For the text-containing cell, return its midpoint in [x, y] coordinate format. 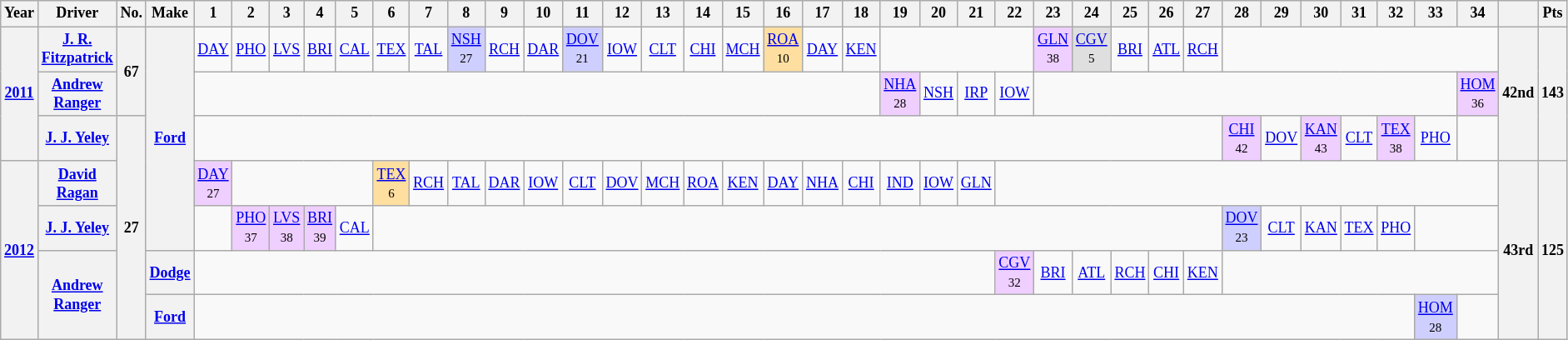
143 [1553, 93]
NHA28 [900, 94]
23 [1053, 13]
125 [1553, 250]
18 [861, 13]
Pts [1553, 13]
29 [1282, 13]
TEX38 [1396, 138]
42nd [1519, 93]
KAN [1321, 228]
KAN43 [1321, 138]
14 [703, 13]
7 [429, 13]
LVS38 [286, 228]
HOM36 [1477, 94]
DOV23 [1242, 228]
NHA [823, 183]
David Ragan [77, 183]
9 [505, 13]
PHO37 [251, 228]
ROA10 [783, 49]
2012 [20, 250]
No. [132, 13]
HOM28 [1436, 317]
13 [663, 13]
19 [900, 13]
DAY27 [213, 183]
6 [391, 13]
ROA [703, 183]
12 [622, 13]
TEX6 [391, 183]
15 [743, 13]
Driver [77, 13]
30 [1321, 13]
22 [1014, 13]
43rd [1519, 250]
CGV5 [1091, 49]
8 [466, 13]
26 [1167, 13]
5 [355, 13]
IND [900, 183]
17 [823, 13]
2011 [20, 93]
25 [1130, 13]
2 [251, 13]
24 [1091, 13]
CGV32 [1014, 272]
16 [783, 13]
NSH [939, 94]
4 [320, 13]
J. R. Fitzpatrick [77, 49]
DOV21 [583, 49]
NSH27 [466, 49]
LVS [286, 49]
67 [132, 72]
CHI42 [1242, 138]
Dodge [170, 272]
3 [286, 13]
32 [1396, 13]
20 [939, 13]
Make [170, 13]
Year [20, 13]
1 [213, 13]
31 [1359, 13]
GLN38 [1053, 49]
33 [1436, 13]
11 [583, 13]
28 [1242, 13]
34 [1477, 13]
IRP [976, 94]
BRI39 [320, 228]
10 [543, 13]
21 [976, 13]
GLN [976, 183]
